Provide the [X, Y] coordinate of the cell's center where the given text is located.  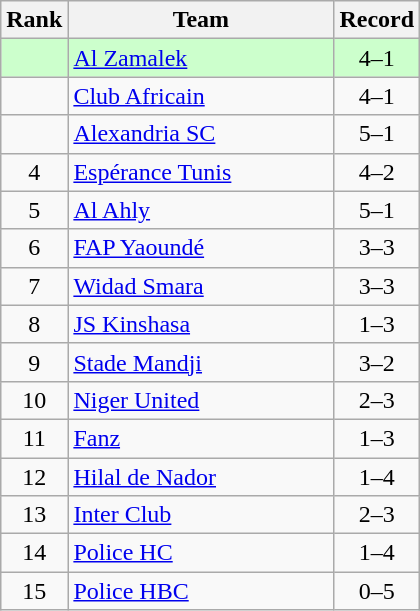
Police HC [201, 553]
13 [34, 515]
12 [34, 477]
Hilal de Nador [201, 477]
Stade Mandji [201, 362]
5 [34, 210]
15 [34, 591]
4 [34, 172]
10 [34, 400]
Al Ahly [201, 210]
Record [377, 20]
Al Zamalek [201, 58]
Club Africain [201, 96]
Alexandria SC [201, 134]
11 [34, 438]
Fanz [201, 438]
4–2 [377, 172]
0–5 [377, 591]
6 [34, 248]
3–2 [377, 362]
Espérance Tunis [201, 172]
Rank [34, 20]
JS Kinshasa [201, 324]
Team [201, 20]
FAP Yaoundé [201, 248]
Widad Smara [201, 286]
Niger United [201, 400]
8 [34, 324]
Inter Club [201, 515]
7 [34, 286]
14 [34, 553]
9 [34, 362]
Police HBC [201, 591]
